Output the (X, Y) coordinate of the center of the cell containing the given text.  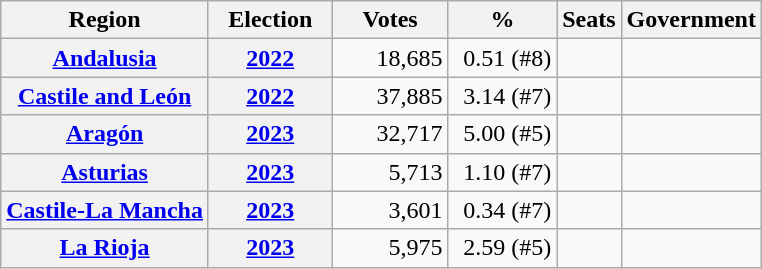
Government (691, 20)
2.59 (#5) (502, 248)
% (502, 20)
0.51 (#8) (502, 58)
Votes (390, 20)
Aragón (105, 134)
18,685 (390, 58)
Election (270, 20)
Andalusia (105, 58)
3,601 (390, 210)
3.14 (#7) (502, 96)
Castile-La Mancha (105, 210)
5.00 (#5) (502, 134)
5,975 (390, 248)
32,717 (390, 134)
Castile and León (105, 96)
Asturias (105, 172)
37,885 (390, 96)
Region (105, 20)
La Rioja (105, 248)
5,713 (390, 172)
0.34 (#7) (502, 210)
1.10 (#7) (502, 172)
Seats (589, 20)
